Find where the given text appears and provide that cell's center as (X, Y) coordinate. 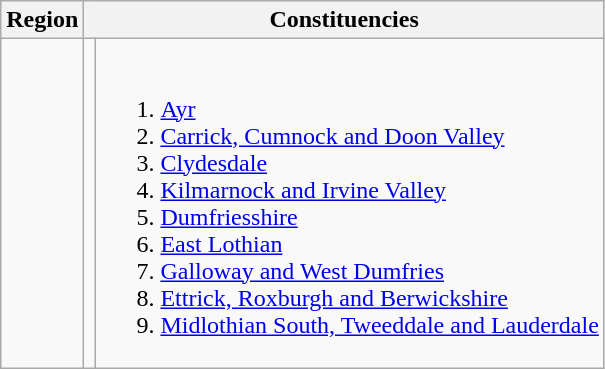
Region (42, 20)
Constituencies (344, 20)
